Provide the (x, y) coordinate of the cell's center where the given text is located.  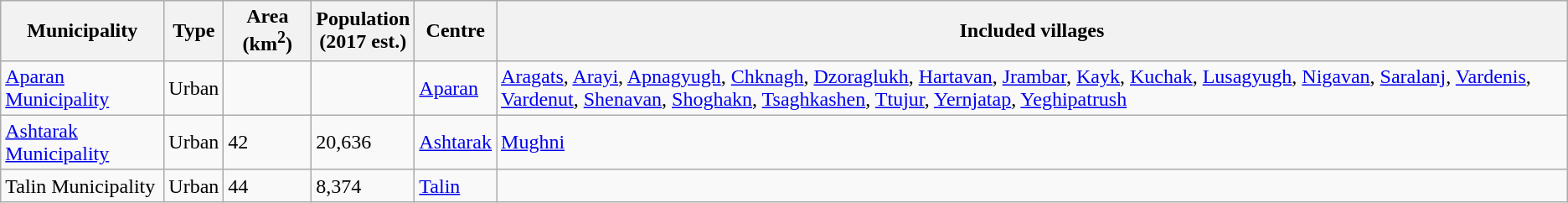
Type (194, 31)
Municipality (82, 31)
Area (km2) (268, 31)
Population(2017 est.) (364, 31)
Aparan Municipality (82, 87)
Aparan (456, 87)
Talin Municipality (82, 185)
Included villages (1032, 31)
42 (268, 143)
Centre (456, 31)
8,374 (364, 185)
Ashtarak (456, 143)
44 (268, 185)
20,636 (364, 143)
Ashtarak Municipality (82, 143)
Talin (456, 185)
Mughni (1032, 143)
